Search for the cell housing the specified text and yield its (x, y) center coordinate. 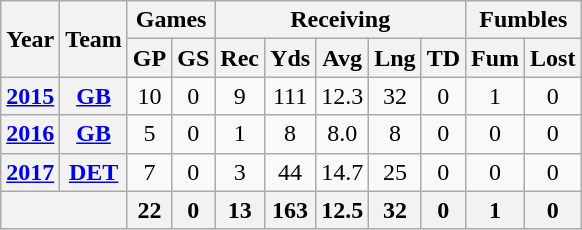
2016 (30, 134)
DET (94, 172)
Receiving (340, 20)
GS (194, 58)
13 (240, 210)
3 (240, 172)
10 (149, 96)
Games (170, 20)
TD (443, 58)
GP (149, 58)
Fumbles (524, 20)
Lng (395, 58)
22 (149, 210)
44 (290, 172)
8.0 (342, 134)
5 (149, 134)
Team (94, 39)
2017 (30, 172)
Yds (290, 58)
2015 (30, 96)
163 (290, 210)
Lost (553, 58)
14.7 (342, 172)
Fum (496, 58)
111 (290, 96)
Avg (342, 58)
9 (240, 96)
Year (30, 39)
Rec (240, 58)
12.5 (342, 210)
25 (395, 172)
12.3 (342, 96)
7 (149, 172)
